Output the [X, Y] coordinate of the center of the cell containing the given text.  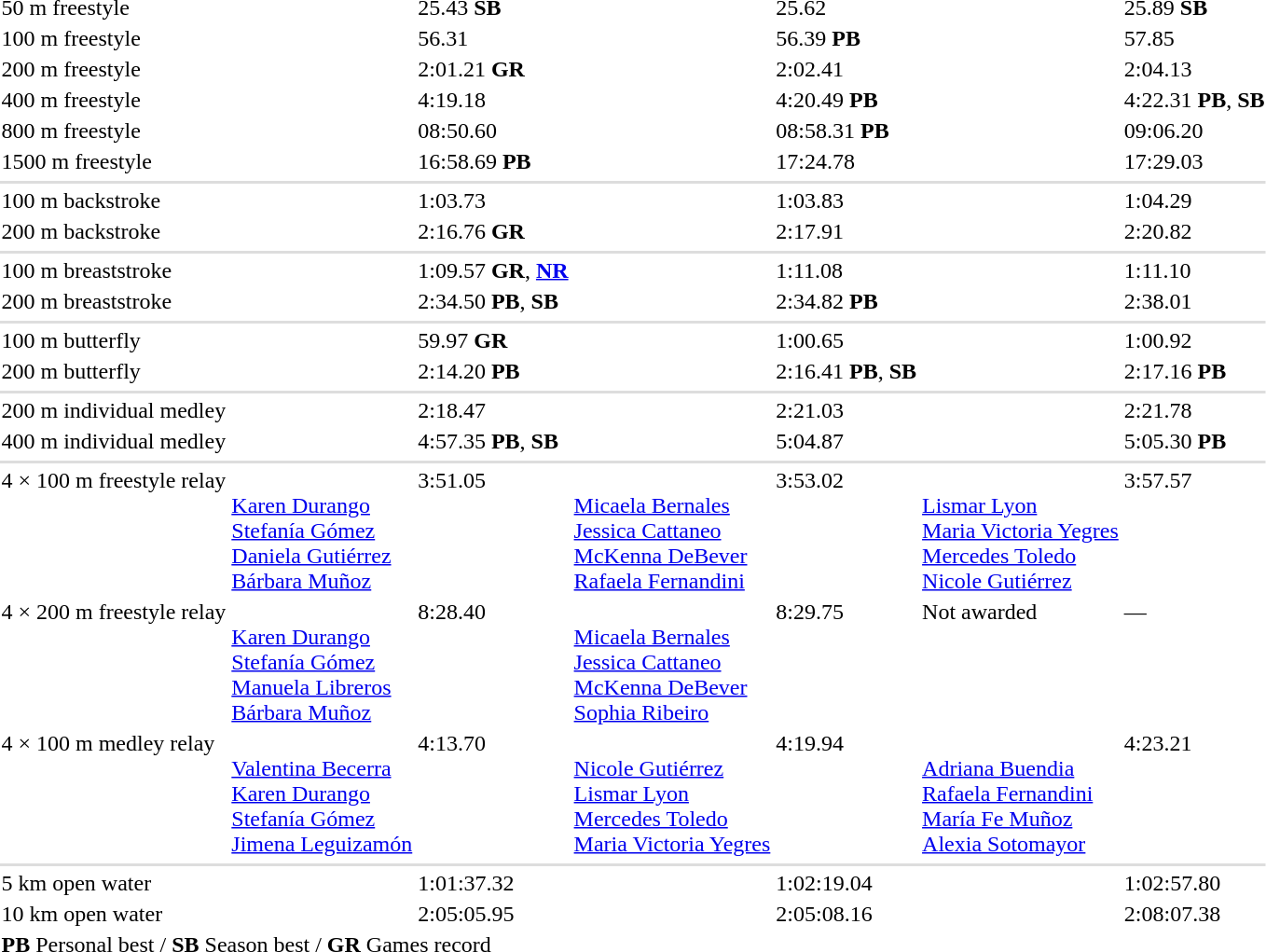
1:09.57 GR, NR [493, 270]
Not awarded [1021, 662]
100 m freestyle [114, 38]
1:11.10 [1194, 270]
1:03.83 [846, 200]
17:24.78 [846, 161]
200 m individual medley [114, 410]
Micaela BernalesJessica CattaneoMcKenna DeBeverSophia Ribeiro [672, 662]
1:01:37.32 [493, 883]
1500 m freestyle [114, 161]
09:06.20 [1194, 131]
800 m freestyle [114, 131]
4 × 200 m freestyle relay [114, 662]
1:02:57.80 [1194, 883]
1:04.29 [1194, 200]
Micaela BernalesJessica CattaneoMcKenna DeBeverRafaela Fernandini [672, 531]
4:19.94 [846, 793]
Valentina BecerraKaren DurangoStefanía GómezJimena Leguizamón [323, 793]
57.85 [1194, 38]
4:20.49 PB [846, 100]
2:18.47 [493, 410]
56.39 PB [846, 38]
3:53.02 [846, 531]
2:17.16 PB [1194, 371]
2:01.21 GR [493, 69]
4 × 100 m medley relay [114, 793]
2:38.01 [1194, 301]
17:29.03 [1194, 161]
2:04.13 [1194, 69]
59.97 GR [493, 340]
3:57.57 [1194, 531]
400 m individual medley [114, 441]
4:57.35 PB, SB [493, 441]
2:14.20 PB [493, 371]
2:02.41 [846, 69]
2:20.82 [1194, 231]
56.31 [493, 38]
2:16.76 GR [493, 231]
16:58.69 PB [493, 161]
5 km open water [114, 883]
1:02:19.04 [846, 883]
8:28.40 [493, 662]
Karen DurangoStefanía GómezDaniela GutiérrezBárbara Muñoz [323, 531]
5:04.87 [846, 441]
8:29.75 [846, 662]
200 m backstroke [114, 231]
08:50.60 [493, 131]
2:34.82 PB [846, 301]
2:21.78 [1194, 410]
200 m freestyle [114, 69]
— [1194, 662]
1:11.08 [846, 270]
2:17.91 [846, 231]
400 m freestyle [114, 100]
2:34.50 PB, SB [493, 301]
5:05.30 PB [1194, 441]
1:00.65 [846, 340]
Lismar LyonMaria Victoria YegresMercedes ToledoNicole Gutiérrez [1021, 531]
4:13.70 [493, 793]
10 km open water [114, 914]
2:21.03 [846, 410]
4 × 100 m freestyle relay [114, 531]
Karen DurangoStefanía GómezManuela LibrerosBárbara Muñoz [323, 662]
4:23.21 [1194, 793]
100 m breaststroke [114, 270]
200 m butterfly [114, 371]
100 m butterfly [114, 340]
2:05:08.16 [846, 914]
200 m breaststroke [114, 301]
1:00.92 [1194, 340]
Adriana BuendiaRafaela FernandiniMaría Fe MuñozAlexia Sotomayor [1021, 793]
3:51.05 [493, 531]
Nicole GutiérrezLismar LyonMercedes ToledoMaria Victoria Yegres [672, 793]
2:16.41 PB, SB [846, 371]
4:22.31 PB, SB [1194, 100]
2:08:07.38 [1194, 914]
08:58.31 PB [846, 131]
1:03.73 [493, 200]
4:19.18 [493, 100]
2:05:05.95 [493, 914]
100 m backstroke [114, 200]
